Find where the given text appears and provide that cell's center as (X, Y) coordinate. 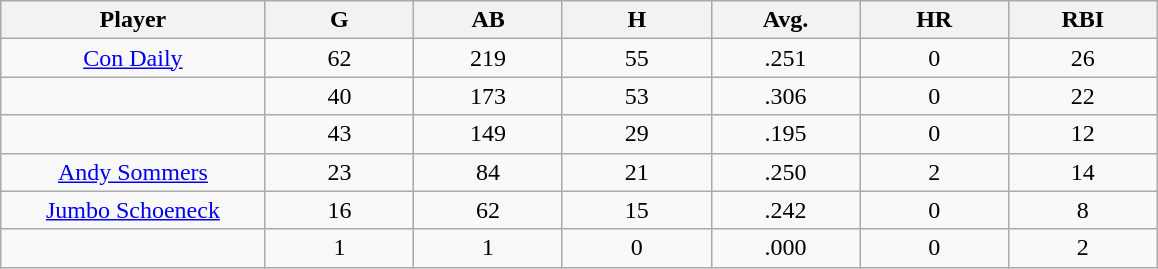
RBI (1084, 20)
40 (340, 96)
Jumbo Schoeneck (133, 210)
H (636, 20)
Player (133, 20)
Con Daily (133, 58)
21 (636, 172)
AB (488, 20)
HR (934, 20)
Andy Sommers (133, 172)
84 (488, 172)
.000 (786, 248)
43 (340, 134)
149 (488, 134)
.242 (786, 210)
23 (340, 172)
12 (1084, 134)
22 (1084, 96)
16 (340, 210)
53 (636, 96)
Avg. (786, 20)
.250 (786, 172)
55 (636, 58)
G (340, 20)
219 (488, 58)
14 (1084, 172)
173 (488, 96)
26 (1084, 58)
.251 (786, 58)
8 (1084, 210)
15 (636, 210)
29 (636, 134)
.306 (786, 96)
.195 (786, 134)
